Return the (X, Y) coordinate for the center point of the cell that contains the specified text.  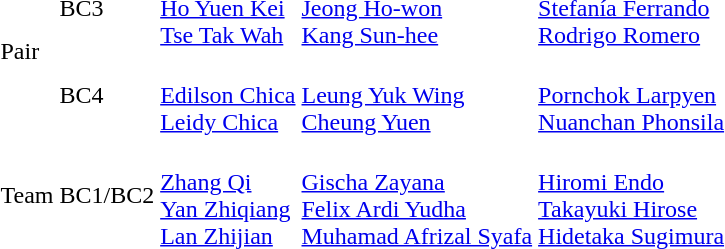
BC4 (107, 95)
Edilson ChicaLeidy Chica (228, 95)
Leung Yuk WingCheung Yuen (417, 95)
